Find where the given text appears and provide that cell's center as [X, Y] coordinate. 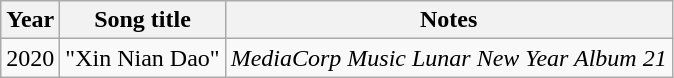
Notes [448, 20]
2020 [30, 58]
"Xin Nian Dao" [142, 58]
MediaCorp Music Lunar New Year Album 21 [448, 58]
Year [30, 20]
Song title [142, 20]
